Capture the cell that displays the provided text and extract its [X, Y] central coordinate. 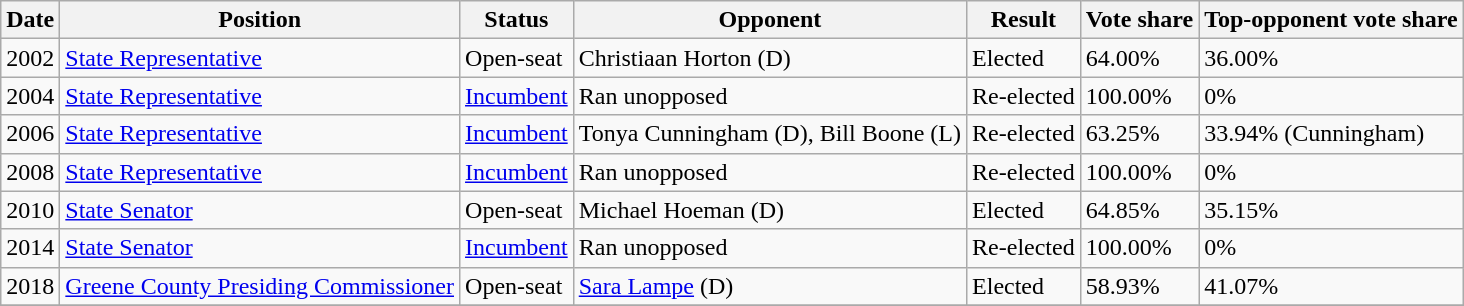
41.07% [1331, 286]
33.94% (Cunningham) [1331, 134]
2010 [30, 210]
Result [1024, 20]
64.00% [1139, 58]
Sara Lampe (D) [770, 286]
63.25% [1139, 134]
Top-opponent vote share [1331, 20]
Date [30, 20]
2006 [30, 134]
2008 [30, 172]
2004 [30, 96]
35.15% [1331, 210]
64.85% [1139, 210]
Greene County Presiding Commissioner [260, 286]
Position [260, 20]
2002 [30, 58]
36.00% [1331, 58]
Opponent [770, 20]
58.93% [1139, 286]
Status [517, 20]
Michael Hoeman (D) [770, 210]
2014 [30, 248]
Christiaan Horton (D) [770, 58]
Vote share [1139, 20]
2018 [30, 286]
Tonya Cunningham (D), Bill Boone (L) [770, 134]
